Find where the given text appears and provide that cell's center as (X, Y) coordinate. 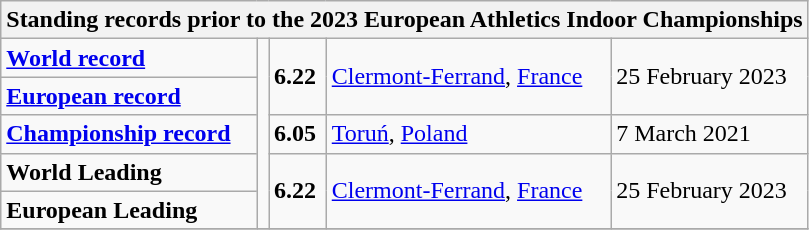
European Leading (129, 210)
Standing records prior to the 2023 European Athletics Indoor Championships (404, 20)
Championship record (129, 134)
7 March 2021 (710, 134)
World record (129, 58)
World Leading (129, 172)
6.05 (298, 134)
Toruń, Poland (468, 134)
European record (129, 96)
